Search for the cell housing the specified text and yield its [X, Y] center coordinate. 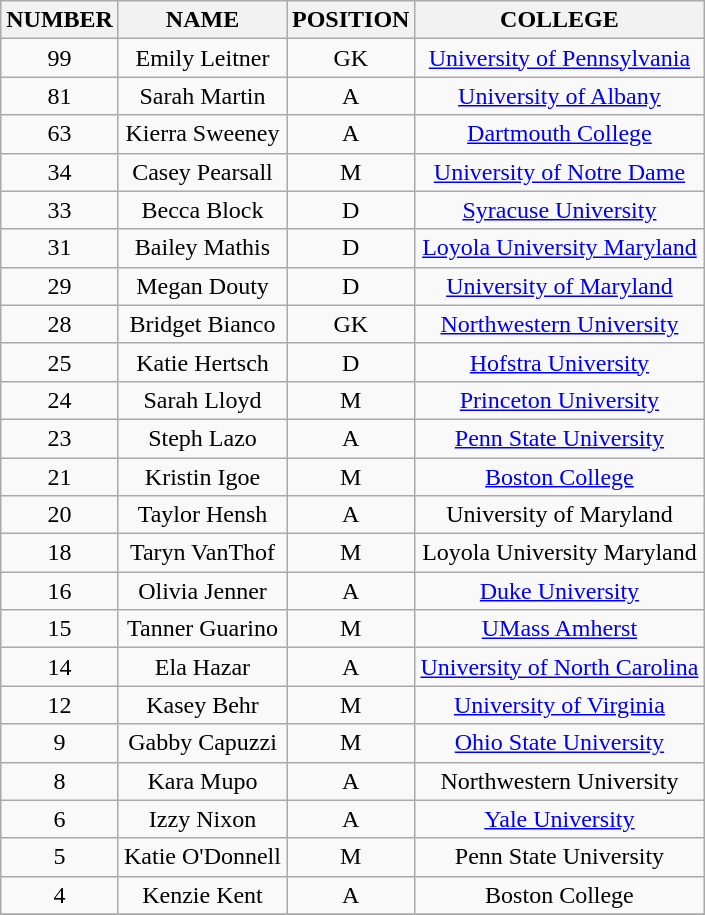
15 [60, 629]
21 [60, 477]
81 [60, 96]
Kristin Igoe [202, 477]
Izzy Nixon [202, 819]
Katie O'Donnell [202, 857]
Sarah Martin [202, 96]
University of Albany [560, 96]
NAME [202, 20]
Casey Pearsall [202, 172]
Kierra Sweeney [202, 134]
24 [60, 400]
Hofstra University [560, 362]
25 [60, 362]
8 [60, 781]
12 [60, 705]
UMass Amherst [560, 629]
Kasey Behr [202, 705]
Tanner Guarino [202, 629]
Princeton University [560, 400]
COLLEGE [560, 20]
University of Pennsylvania [560, 58]
4 [60, 895]
Olivia Jenner [202, 591]
Duke University [560, 591]
Bridget Bianco [202, 324]
18 [60, 553]
63 [60, 134]
Dartmouth College [560, 134]
23 [60, 438]
Gabby Capuzzi [202, 743]
University of North Carolina [560, 667]
University of Virginia [560, 705]
Yale University [560, 819]
Katie Hertsch [202, 362]
28 [60, 324]
20 [60, 515]
6 [60, 819]
Ela Hazar [202, 667]
Kara Mupo [202, 781]
14 [60, 667]
31 [60, 248]
Megan Douty [202, 286]
33 [60, 210]
Steph Lazo [202, 438]
Taryn VanThof [202, 553]
Kenzie Kent [202, 895]
Syracuse University [560, 210]
Sarah Lloyd [202, 400]
NUMBER [60, 20]
16 [60, 591]
34 [60, 172]
29 [60, 286]
5 [60, 857]
9 [60, 743]
University of Notre Dame [560, 172]
Taylor Hensh [202, 515]
Ohio State University [560, 743]
99 [60, 58]
Bailey Mathis [202, 248]
Emily Leitner [202, 58]
POSITION [350, 20]
Becca Block [202, 210]
